Detect which cell encompasses the target text, then output its (X, Y) center coordinate. 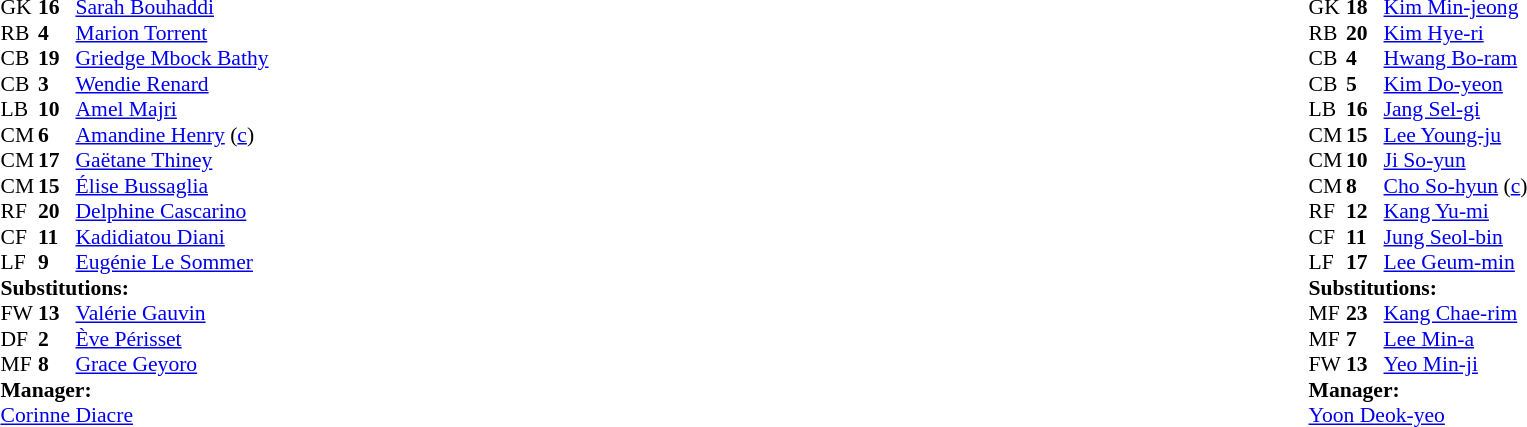
23 (1365, 313)
Griedge Mbock Bathy (172, 59)
5 (1365, 84)
Kadidiatou Diani (172, 237)
Marion Torrent (172, 33)
Manager: (134, 390)
Élise Bussaglia (172, 186)
Valérie Gauvin (172, 313)
Gaëtane Thiney (172, 161)
16 (1365, 109)
Amel Majri (172, 109)
6 (57, 135)
2 (57, 339)
9 (57, 263)
Substitutions: (134, 288)
Amandine Henry (c) (172, 135)
Ève Périsset (172, 339)
Grace Geyoro (172, 365)
Wendie Renard (172, 84)
19 (57, 59)
3 (57, 84)
Delphine Cascarino (172, 211)
12 (1365, 211)
Eugénie Le Sommer (172, 263)
DF (19, 339)
7 (1365, 339)
